Detect which cell encompasses the target text, then output its (x, y) center coordinate. 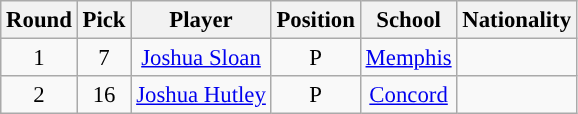
Joshua Sloan (201, 58)
School (408, 20)
Pick (104, 20)
Round (39, 20)
Concord (408, 95)
Position (316, 20)
16 (104, 95)
7 (104, 58)
Memphis (408, 58)
Nationality (516, 20)
2 (39, 95)
Joshua Hutley (201, 95)
Player (201, 20)
1 (39, 58)
